Identify which cell holds the provided text, then report its (x, y) central coordinate. 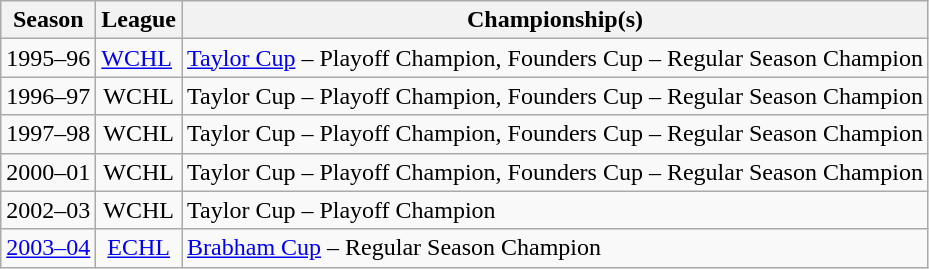
Brabham Cup – Regular Season Champion (556, 248)
2002–03 (48, 210)
2000–01 (48, 172)
1996–97 (48, 96)
Championship(s) (556, 20)
1997–98 (48, 134)
2003–04 (48, 248)
Season (48, 20)
Taylor Cup – Playoff Champion (556, 210)
1995–96 (48, 58)
ECHL (139, 248)
League (139, 20)
